Capture the cell that displays the provided text and extract its (X, Y) central coordinate. 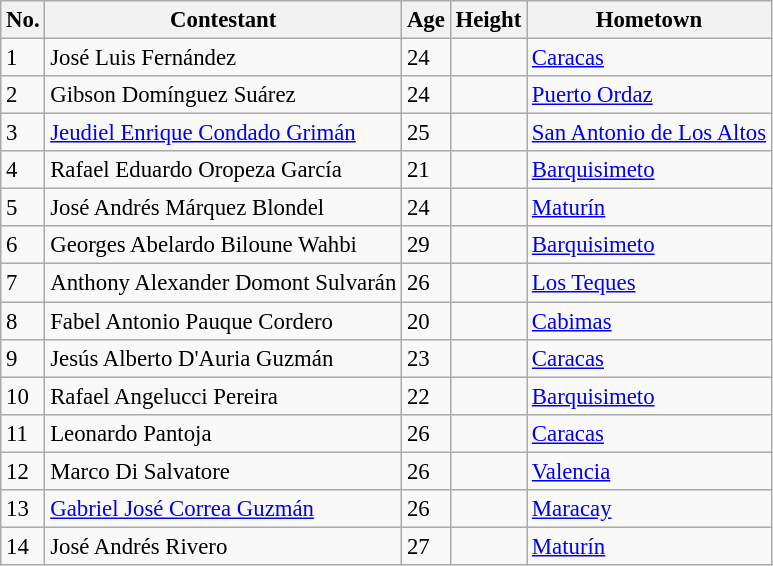
22 (426, 396)
Jeudiel Enrique Condado Grimán (224, 133)
Contestant (224, 20)
Puerto Ordaz (650, 95)
Valencia (650, 471)
Marco Di Salvatore (224, 471)
2 (23, 95)
13 (23, 509)
Maracay (650, 509)
14 (23, 546)
4 (23, 170)
3 (23, 133)
Height (488, 20)
José Andrés Márquez Blondel (224, 208)
Rafael Eduardo Oropeza García (224, 170)
Cabimas (650, 321)
10 (23, 396)
12 (23, 471)
25 (426, 133)
20 (426, 321)
Fabel Antonio Pauque Cordero (224, 321)
23 (426, 358)
7 (23, 283)
21 (426, 170)
Jesús Alberto D'Auria Guzmán (224, 358)
Los Teques (650, 283)
Age (426, 20)
Gibson Domínguez Suárez (224, 95)
José Luis Fernández (224, 58)
José Andrés Rivero (224, 546)
5 (23, 208)
29 (426, 245)
Georges Abelardo Biloune Wahbi (224, 245)
Hometown (650, 20)
8 (23, 321)
27 (426, 546)
6 (23, 245)
1 (23, 58)
Rafael Angelucci Pereira (224, 396)
11 (23, 433)
Gabriel José Correa Guzmán (224, 509)
9 (23, 358)
Leonardo Pantoja (224, 433)
Anthony Alexander Domont Sulvarán (224, 283)
San Antonio de Los Altos (650, 133)
No. (23, 20)
